Detect which cell encompasses the target text, then output its (x, y) center coordinate. 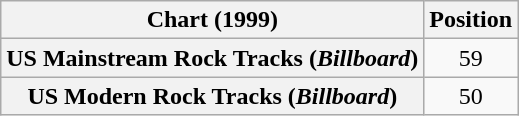
US Modern Rock Tracks (Billboard) (212, 96)
US Mainstream Rock Tracks (Billboard) (212, 58)
Position (471, 20)
59 (471, 58)
50 (471, 96)
Chart (1999) (212, 20)
